Return (X, Y) of the center of cell containing provided text 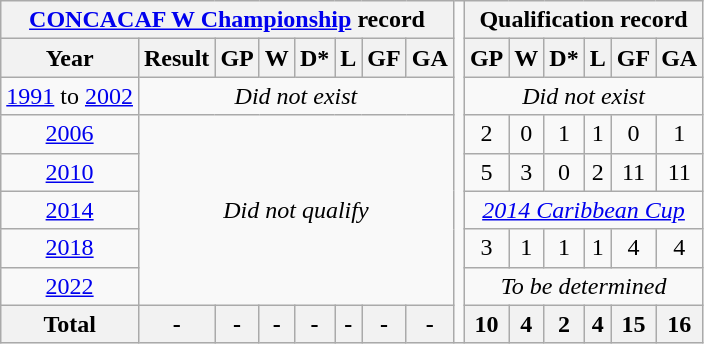
Qualification record (583, 20)
15 (633, 324)
1991 to 2002 (70, 96)
2006 (70, 134)
2014 Caribbean Cup (583, 210)
10 (486, 324)
2010 (70, 172)
Did not qualify (296, 210)
2018 (70, 248)
2022 (70, 286)
Result (176, 58)
CONCACAF W Championship record (228, 20)
Total (70, 324)
2014 (70, 210)
5 (486, 172)
To be determined (583, 286)
16 (680, 324)
Year (70, 58)
